Output the (X, Y) coordinate of the center of the cell containing the given text.  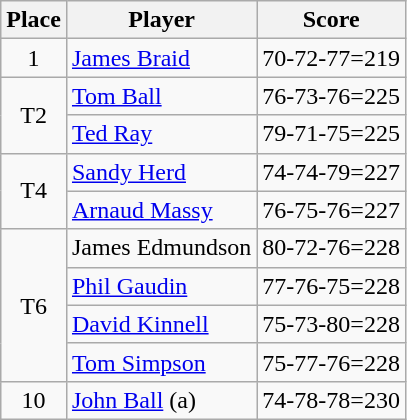
T2 (34, 115)
75-73-80=228 (332, 324)
John Ball (a) (161, 400)
T6 (34, 305)
David Kinnell (161, 324)
James Braid (161, 58)
77-76-75=228 (332, 286)
76-75-76=227 (332, 210)
James Edmundson (161, 248)
75-77-76=228 (332, 362)
T4 (34, 191)
76-73-76=225 (332, 96)
Place (34, 20)
70-72-77=219 (332, 58)
Tom Simpson (161, 362)
Sandy Herd (161, 172)
Player (161, 20)
74-74-79=227 (332, 172)
Tom Ball (161, 96)
Ted Ray (161, 134)
10 (34, 400)
Arnaud Massy (161, 210)
Score (332, 20)
79-71-75=225 (332, 134)
80-72-76=228 (332, 248)
1 (34, 58)
Phil Gaudin (161, 286)
74-78-78=230 (332, 400)
